Output the (X, Y) coordinate of the center of the cell containing the given text.  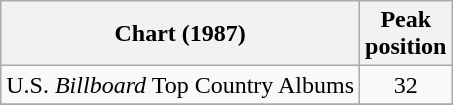
Peakposition (406, 34)
Chart (1987) (180, 34)
32 (406, 85)
U.S. Billboard Top Country Albums (180, 85)
